Scan for the cell matching the given text and deliver its (X, Y) coordinate at center. 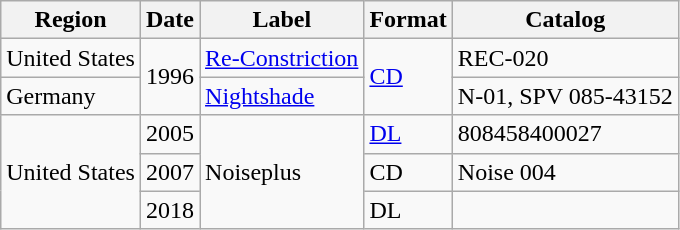
Date (170, 20)
2005 (170, 134)
Noiseplus (282, 172)
808458400027 (565, 134)
Label (282, 20)
Region (71, 20)
Re-Constriction (282, 58)
Germany (71, 96)
Noise 004 (565, 172)
2018 (170, 210)
Format (408, 20)
2007 (170, 172)
1996 (170, 77)
Catalog (565, 20)
Nightshade (282, 96)
REC-020 (565, 58)
N-01, SPV 085-43152 (565, 96)
